Extract the (x, y) coordinate from the center of the cell holding the provided text.  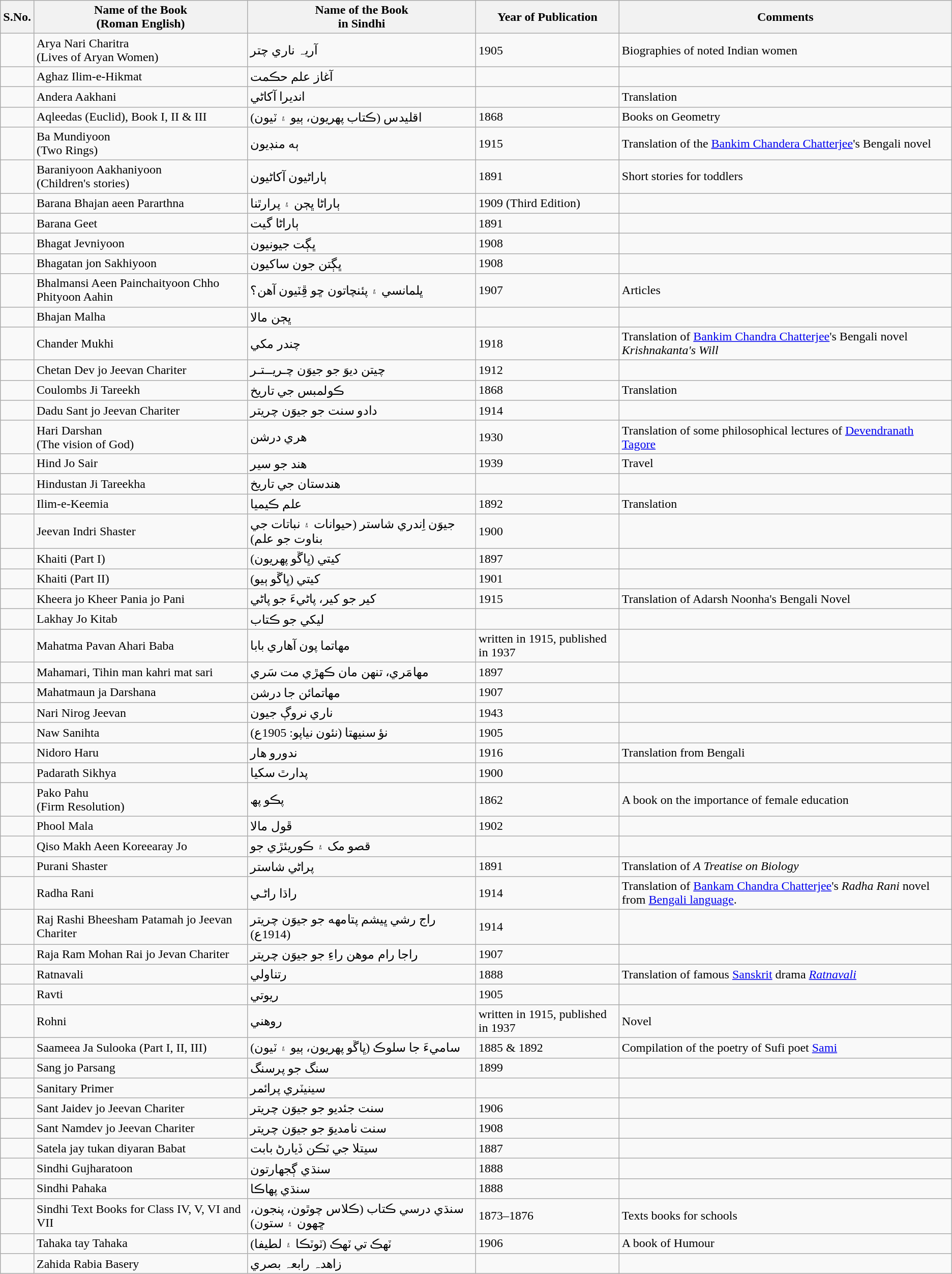
Nidoro Haru (140, 753)
Comments (785, 17)
1885 & 1892 (548, 1048)
ڪولمبس جي تاريخ (362, 390)
Compilation of the poetry of Sufi poet Sami (785, 1048)
سنڌي درسي ڪتاب (ڪلاس چوٿون، پنجون، ڇھون ۽ ستون) (362, 1216)
Naw Sanihta (140, 733)
مهاتمائن جا درشن (362, 692)
Ba Mundiyoon(Two Rings) (140, 143)
کير جو کير، پاڻيءَ جو پاڻي (362, 599)
1909 (Third Edition) (548, 204)
Mahatmaun ja Darshana (140, 692)
Raj Rashi Bheesham Patamah jo Jeevan Chariter (140, 927)
Barana Bhajan aeen Pararthna (140, 204)
Phool Mala (140, 826)
Qiso Makh Aeen Koreearay Jo (140, 846)
Translation of Bankim Chandra Chatterjee's Bengali novel Krishnakanta's Will (785, 344)
Bhalmansi Aeen Painchaityoon Chho Phityoon Aahin (140, 290)
دادو سنت جو جيوَن چريتر (362, 411)
Hari Darshan(The vision of God) (140, 437)
مهاتما پون آهاري بابا (362, 645)
ڀلمانسي ۽ پئنچاتون ڇو ڦِٽيون آهن؟ (362, 290)
پراڻي شاستر (362, 866)
پڪو پھ (362, 800)
Jeevan Indri Shaster (140, 531)
رتناولي (362, 974)
Sindhi Text Books for Class IV, V, VI and VII (140, 1216)
Ravti (140, 995)
ساميءَ جا سلوڪ (ڀاڱو پھريون، ٻيو ۽ ٽيون) (362, 1048)
آغاز علم حڪمت (362, 77)
Ratnavali (140, 974)
هندستان جي تاريخ (362, 484)
Satela jay tukan diyaran Babat (140, 1148)
Khaiti (Part II) (140, 579)
Name of the Bookin Sindhi (362, 17)
علم ڪيميا (362, 504)
Lakhay Jo Kitab (140, 619)
1918 (548, 344)
انديرا آکاڻي (362, 97)
1902 (548, 826)
آريہ ناري چتر (362, 50)
راڌا راڻـي (362, 893)
ھند جو سير (362, 464)
Dadu Sant jo Jeevan Chariter (140, 411)
Saameea Ja Sulooka (Part I, II, III) (140, 1048)
Andera Aakhani (140, 97)
Rohni (140, 1021)
Khaiti (Part I) (140, 559)
Translation of Adarsh Noonha's Bengali Novel (785, 599)
ڀڳتن جون ساکيون (362, 264)
سنت نامديوَ جو جيوَن چريتر (362, 1128)
A book of Humour (785, 1243)
روهني (362, 1021)
Short stories for toddlers (785, 177)
1892 (548, 504)
سنڌي ڳجھارتون (362, 1169)
Barana Geet (140, 223)
هري درشن (362, 437)
Tahaka tay Tahaka (140, 1243)
Arya Nari Charitra(Lives of Aryan Women) (140, 50)
1943 (548, 713)
Sant Jaidev jo Jeevan Chariter (140, 1108)
Nari Nirog Jeevan (140, 713)
Translation from Bengali (785, 753)
1939 (548, 464)
ندورو هار (362, 753)
ٻاراڻيون آکاڻيون (362, 177)
راجا رام موهن راءِ جو جيوَن چريتر (362, 954)
1862 (548, 800)
A book on the importance of female education (785, 800)
1887 (548, 1148)
Aqleedas (Euclid), Book I, II & III (140, 117)
Sindhi Gujharatoon (140, 1169)
Articles (785, 290)
Travel (785, 464)
جيوَن اِندري شاستر (حيوانات ۽ نباتات جي بناوت جو علم) (362, 531)
Sant Namdev jo Jeevan Chariter (140, 1128)
Aghaz Ilim-e-Hikmat (140, 77)
Biographies of noted Indian women (785, 50)
1912 (548, 370)
Zahida Rabia Basery (140, 1264)
ناري نروڳ جيون (362, 713)
ليکي جو ڪتاب (362, 619)
Translation of some philosophical lectures of Devendranath Tagore (785, 437)
ڦول مالا (362, 826)
Sang jo Parsang (140, 1068)
سنڌي پھاڪا (362, 1189)
سينيٽري پرائمر (362, 1088)
1916 (548, 753)
Hindustan Ji Tareekha (140, 484)
سنگ جو پرسنگ (362, 1068)
Bhagat Jevniyoon (140, 244)
Year of Publication (548, 17)
Translation of the Bankim Chandera Chatterjee's Bengali novel (785, 143)
Hind Jo Sair (140, 464)
پدارٿ سکيا (362, 773)
Raja Ram Mohan Rai jo Jevan Chariter (140, 954)
(ڀاڱو ٻيو) کيتي (362, 579)
زاھدہ رابعہ بصري (362, 1264)
ڀڳت جيونيون (362, 244)
ٻه منڊيون (362, 143)
Novel (785, 1021)
ٻاراڻا ڀڄن ۽ پرارٿنا (362, 204)
Sanitary Primer (140, 1088)
اقليدس (ڪتاب پھريون، ٻيو ۽ ٽيون) (362, 117)
راج رشي ڀيشم پتامهه جو جيوَن چريتر (1914ع) (362, 927)
Chander Mukhi (140, 344)
1930 (548, 437)
Translation of famous Sanskrit drama Ratnavali (785, 974)
ٽهڪ تي ٽهڪ (ٽوٽڪا ۽ لطيفا) (362, 1243)
Mahamari, Tihin man kahri mat sari (140, 672)
1901 (548, 579)
Chetan Dev jo Jeevan Chariter (140, 370)
ڀڄن مالا (362, 317)
چندر مکي (362, 344)
Pako Pahu(Firm Resolution) (140, 800)
Ilim-e-Keemia (140, 504)
Translation of A Treatise on Biology (785, 866)
ٻاراڻا گيت (362, 223)
Books on Geometry (785, 117)
Coulombs Ji Tareekh (140, 390)
چيتن ديوَ جو جيوَن چـريــتـر (362, 370)
Name of the Book(Roman English) (140, 17)
1873–1876 (548, 1216)
قصو مک ۽ ڪوريئڙي جو (362, 846)
Texts books for schools (785, 1216)
Bhagatan jon Sakhiyoon (140, 264)
Mahatma Pavan Ahari Baba (140, 645)
Baraniyoon Aakhaniyoon(Children's stories) (140, 177)
Purani Shaster (140, 866)
مهامَري، تنهن مان ڪهڙي مت سَري (362, 672)
نؤ سنيهتا (نئون نياپو: 1905ع) (362, 733)
سيتلا جي ٽڪن ڏيارڻ بابت (362, 1148)
سنت جئديو جو جيوَن چريتر (362, 1108)
Bhajan Malha (140, 317)
کيتي (ڀاڱو پھريون) (362, 559)
Kheera jo Kheer Pania jo Pani (140, 599)
Radha Rani (140, 893)
Padarath Sikhya (140, 773)
1899 (548, 1068)
Sindhi Pahaka (140, 1189)
Translation of Bankam Chandra Chatterjee's Radha Rani novel from Bengali language. (785, 893)
S.No. (17, 17)
ريوتي (362, 995)
